Identify which cell holds the provided text, then report its (X, Y) central coordinate. 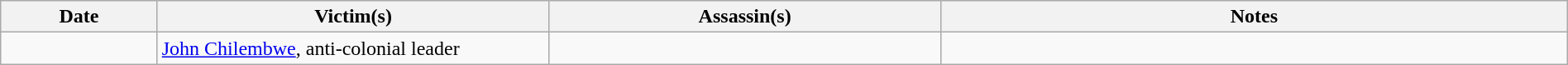
Date (79, 17)
Victim(s) (353, 17)
Notes (1254, 17)
John Chilembwe, anti-colonial leader (353, 48)
Assassin(s) (745, 17)
